Search for the cell housing the specified text and yield its (X, Y) center coordinate. 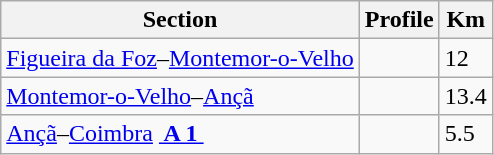
12 (466, 58)
13.4 (466, 96)
5.5 (466, 134)
Ançã–Coimbra A 1 (180, 134)
Figueira da Foz–Montemor-o-Velho (180, 58)
Section (180, 20)
Profile (399, 20)
Montemor-o-Velho–Ançã (180, 96)
Km (466, 20)
